Locate the cell with the specified text and output its [X, Y] center coordinate. 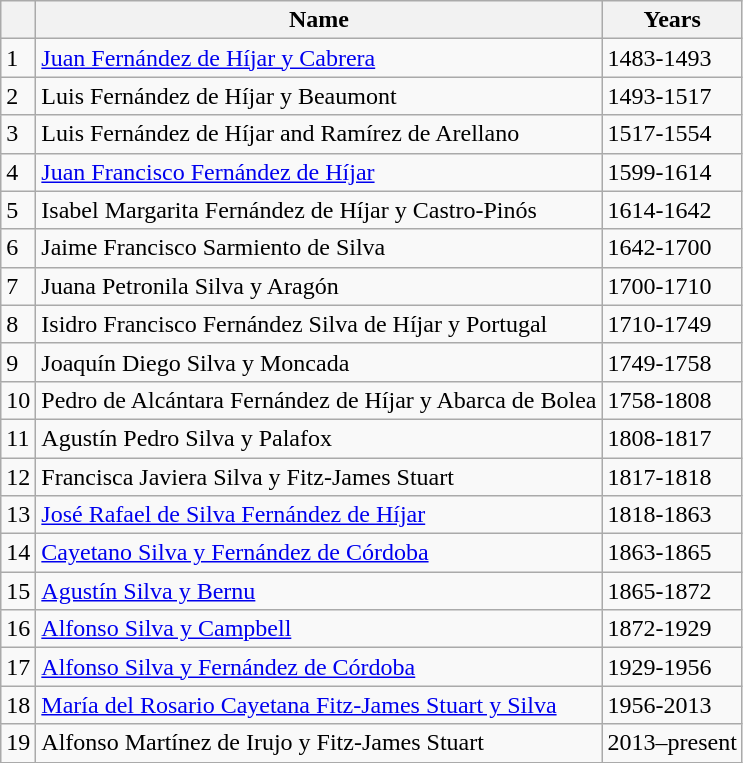
7 [18, 286]
1818-1863 [672, 515]
Jaime Francisco Sarmiento de Silva [319, 248]
1817-1818 [672, 477]
Agustín Pedro Silva y Palafox [319, 438]
1493-1517 [672, 96]
Joaquín Diego Silva y Moncada [319, 362]
4 [18, 172]
José Rafael de Silva Fernández de Híjar [319, 515]
8 [18, 324]
1614-1642 [672, 210]
12 [18, 477]
1 [18, 58]
13 [18, 515]
10 [18, 400]
Pedro de Alcántara Fernández de Híjar y Abarca de Bolea [319, 400]
María del Rosario Cayetana Fitz-James Stuart y Silva [319, 705]
9 [18, 362]
Isabel Margarita Fernández de Híjar y Castro-Pinós [319, 210]
2013–present [672, 743]
1872-1929 [672, 629]
1865-1872 [672, 591]
11 [18, 438]
Cayetano Silva y Fernández de Córdoba [319, 553]
6 [18, 248]
1956-2013 [672, 705]
Isidro Francisco Fernández Silva de Híjar y Portugal [319, 324]
1700-1710 [672, 286]
5 [18, 210]
3 [18, 134]
1710-1749 [672, 324]
1808-1817 [672, 438]
Years [672, 20]
Juan Francisco Fernández de Híjar [319, 172]
15 [18, 591]
17 [18, 667]
2 [18, 96]
18 [18, 705]
Alfonso Silva y Fernández de Córdoba [319, 667]
Juan Fernández de Híjar y Cabrera [319, 58]
1929-1956 [672, 667]
Luis Fernández de Híjar y Beaumont [319, 96]
Agustín Silva y Bernu [319, 591]
1758-1808 [672, 400]
1642-1700 [672, 248]
14 [18, 553]
1749-1758 [672, 362]
1517-1554 [672, 134]
Alfonso Martínez de Irujo y Fitz-James Stuart [319, 743]
Juana Petronila Silva y Aragón [319, 286]
1599-1614 [672, 172]
16 [18, 629]
Luis Fernández de Híjar and Ramírez de Arellano [319, 134]
1863-1865 [672, 553]
Alfonso Silva y Campbell [319, 629]
Francisca Javiera Silva y Fitz-James Stuart [319, 477]
19 [18, 743]
Name [319, 20]
1483-1493 [672, 58]
